Capture the cell that displays the provided text and extract its [X, Y] central coordinate. 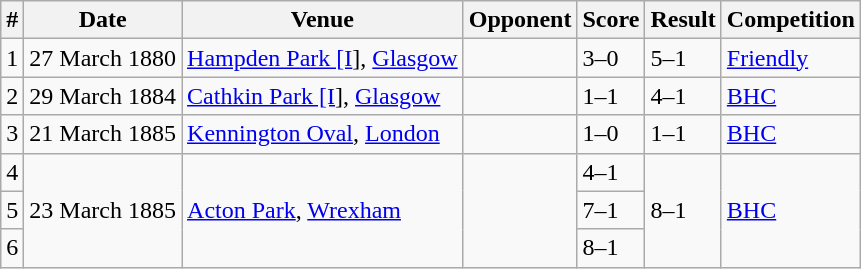
23 March 1885 [103, 210]
Date [103, 20]
27 March 1880 [103, 58]
6 [12, 248]
3–0 [611, 58]
Venue [323, 20]
Score [611, 20]
3 [12, 134]
21 March 1885 [103, 134]
1 [12, 58]
Hampden Park [I], Glasgow [323, 58]
Opponent [520, 20]
29 March 1884 [103, 96]
Cathkin Park [I], Glasgow [323, 96]
4 [12, 172]
Acton Park, Wrexham [323, 210]
5–1 [683, 58]
Competition [790, 20]
5 [12, 210]
7–1 [611, 210]
# [12, 20]
1–0 [611, 134]
Result [683, 20]
Kennington Oval, London [323, 134]
Friendly [790, 58]
2 [12, 96]
